Determine the (X, Y) coordinate at the center of the cell enclosing the given text.  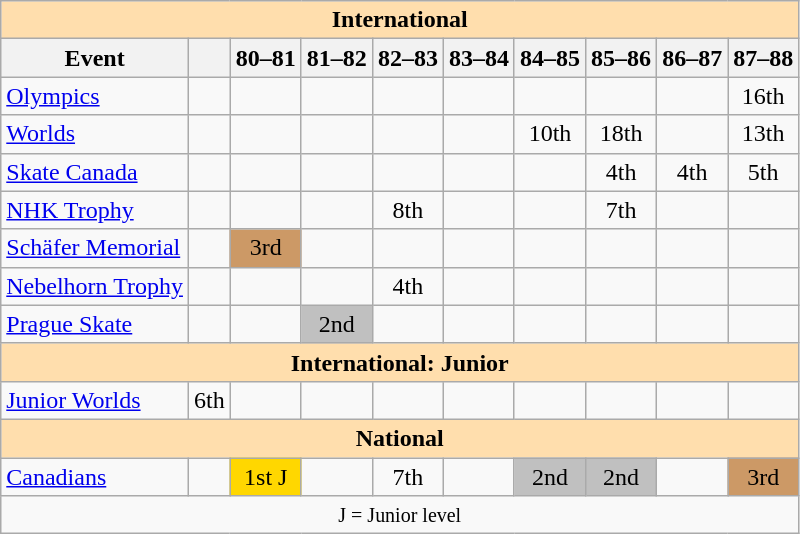
87–88 (764, 58)
Prague Skate (95, 324)
8th (408, 210)
81–82 (336, 58)
Skate Canada (95, 172)
5th (764, 172)
NHK Trophy (95, 210)
82–83 (408, 58)
Nebelhorn Trophy (95, 286)
International: Junior (400, 362)
86–87 (692, 58)
Junior Worlds (95, 400)
16th (764, 96)
18th (622, 134)
National (400, 438)
J = Junior level (400, 515)
6th (209, 400)
Olympics (95, 96)
Canadians (95, 477)
85–86 (622, 58)
13th (764, 134)
84–85 (550, 58)
Schäfer Memorial (95, 248)
Worlds (95, 134)
80–81 (266, 58)
10th (550, 134)
Event (95, 58)
1st J (266, 477)
International (400, 20)
83–84 (478, 58)
